Detect which cell encompasses the target text, then output its (x, y) center coordinate. 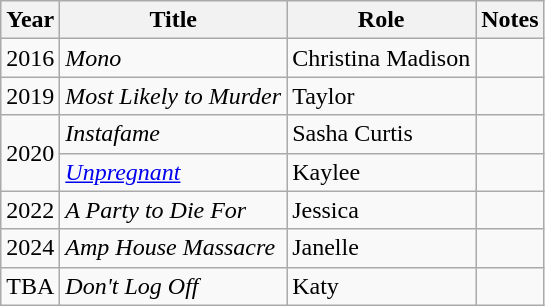
Most Likely to Murder (174, 96)
2019 (30, 96)
Amp House Massacre (174, 248)
2022 (30, 210)
Taylor (382, 96)
Jessica (382, 210)
Role (382, 20)
Instafame (174, 134)
Janelle (382, 248)
Title (174, 20)
Katy (382, 286)
Sasha Curtis (382, 134)
TBA (30, 286)
2020 (30, 153)
2016 (30, 58)
Year (30, 20)
Kaylee (382, 172)
Don't Log Off (174, 286)
Unpregnant (174, 172)
Christina Madison (382, 58)
Notes (510, 20)
A Party to Die For (174, 210)
Mono (174, 58)
2024 (30, 248)
